Identify which cell holds the provided text, then report its (x, y) central coordinate. 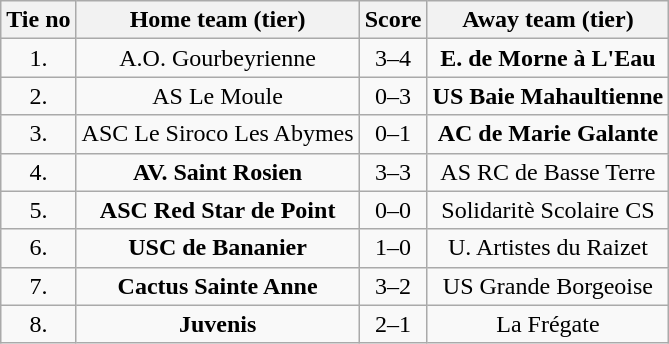
AC de Marie Galante (548, 134)
Solidaritè Scolaire CS (548, 210)
USC de Bananier (218, 248)
Tie no (38, 20)
AS Le Moule (218, 96)
E. de Morne à L'Eau (548, 58)
Score (393, 20)
U. Artistes du Raizet (548, 248)
ASC Red Star de Point (218, 210)
3–3 (393, 172)
0–0 (393, 210)
0–1 (393, 134)
8. (38, 324)
US Grande Borgeoise (548, 286)
2–1 (393, 324)
Home team (tier) (218, 20)
3–4 (393, 58)
AS RC de Basse Terre (548, 172)
3. (38, 134)
3–2 (393, 286)
A.O. Gourbeyrienne (218, 58)
1–0 (393, 248)
6. (38, 248)
Juvenis (218, 324)
AV. Saint Rosien (218, 172)
Cactus Sainte Anne (218, 286)
ASC Le Siroco Les Abymes (218, 134)
4. (38, 172)
1. (38, 58)
0–3 (393, 96)
5. (38, 210)
7. (38, 286)
La Frégate (548, 324)
Away team (tier) (548, 20)
2. (38, 96)
US Baie Mahaultienne (548, 96)
